For the text-containing cell, return its midpoint in (x, y) coordinate format. 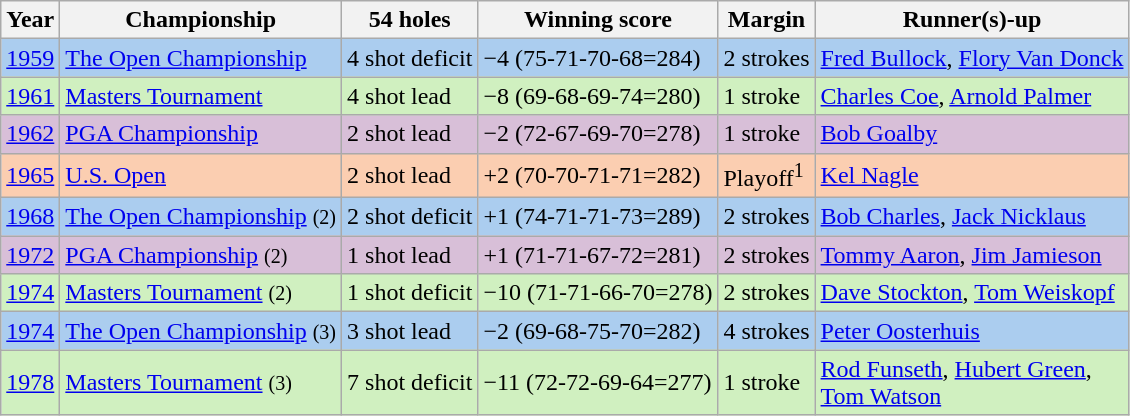
1968 (30, 217)
1965 (30, 176)
Tommy Aaron, Jim Jamieson (972, 255)
−2 (72-67-69-70=278) (598, 134)
+1 (74-71-71-73=289) (598, 217)
The Open Championship (2) (201, 217)
Masters Tournament (201, 96)
−4 (75-71-70-68=284) (598, 58)
1 shot deficit (410, 293)
Playoff1 (766, 176)
Fred Bullock, Flory Van Donck (972, 58)
1 shot lead (410, 255)
PGA Championship (201, 134)
Masters Tournament (3) (201, 382)
Championship (201, 20)
+2 (70-70-71-71=282) (598, 176)
1978 (30, 382)
4 strokes (766, 331)
−2 (69-68-75-70=282) (598, 331)
PGA Championship (2) (201, 255)
Rod Funseth, Hubert Green, Tom Watson (972, 382)
The Open Championship (3) (201, 331)
3 shot lead (410, 331)
Bob Charles, Jack Nicklaus (972, 217)
U.S. Open (201, 176)
Masters Tournament (2) (201, 293)
−11 (72-72-69-64=277) (598, 382)
Dave Stockton, Tom Weiskopf (972, 293)
Winning score (598, 20)
+1 (71-71-67-72=281) (598, 255)
Kel Nagle (972, 176)
4 shot lead (410, 96)
1959 (30, 58)
54 holes (410, 20)
Margin (766, 20)
1972 (30, 255)
Year (30, 20)
−8 (69-68-69-74=280) (598, 96)
1962 (30, 134)
−10 (71-71-66-70=278) (598, 293)
4 shot deficit (410, 58)
2 shot deficit (410, 217)
The Open Championship (201, 58)
Bob Goalby (972, 134)
Charles Coe, Arnold Palmer (972, 96)
1961 (30, 96)
7 shot deficit (410, 382)
Runner(s)-up (972, 20)
Peter Oosterhuis (972, 331)
